Scan for the cell matching the given text and deliver its [x, y] coordinate at center. 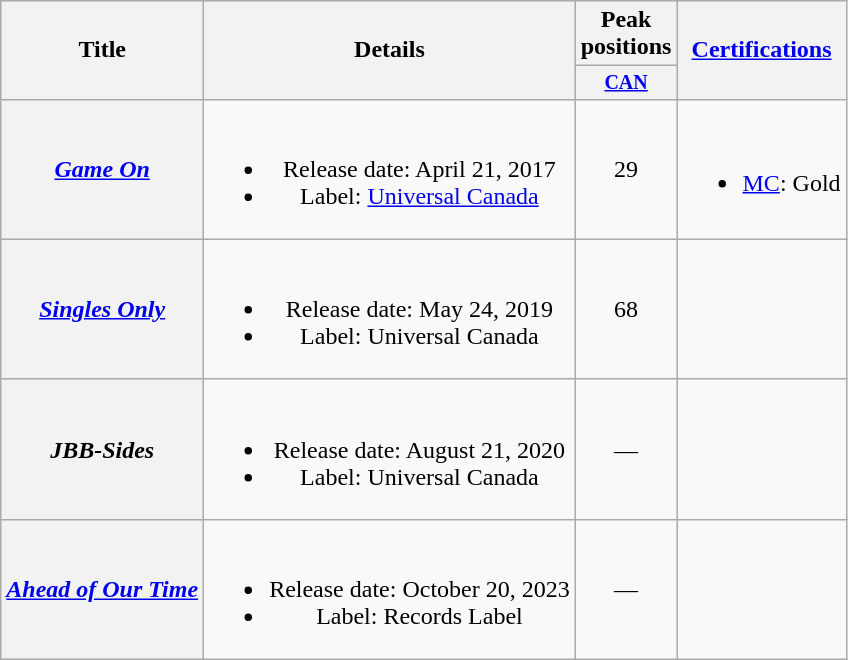
Release date: August 21, 2020Label: Universal Canada [390, 449]
Peak positions [626, 34]
Game On [102, 169]
Release date: April 21, 2017Label: Universal Canada [390, 169]
68 [626, 309]
Ahead of Our Time [102, 589]
29 [626, 169]
MC: Gold [762, 169]
Singles Only [102, 309]
Details [390, 50]
CAN [626, 82]
Release date: May 24, 2019Label: Universal Canada [390, 309]
Certifications [762, 50]
Release date: October 20, 2023Label: Records Label [390, 589]
Title [102, 50]
JBB-Sides [102, 449]
